Return (X, Y) of the center of cell containing provided text 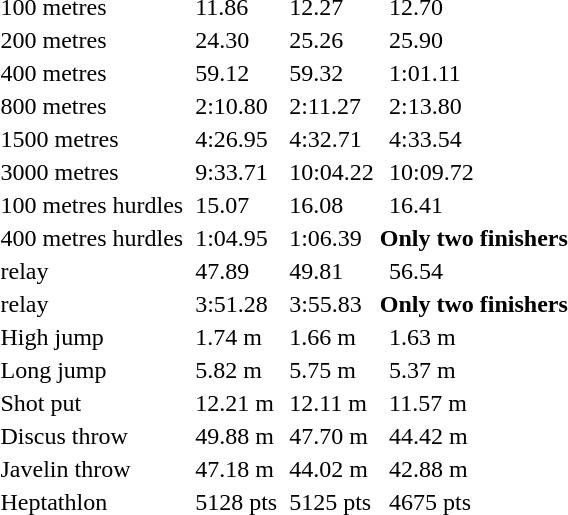
1.66 m (332, 337)
16.08 (332, 205)
47.89 (236, 271)
10:04.22 (332, 172)
5.75 m (332, 370)
59.12 (236, 73)
47.70 m (332, 436)
25.26 (332, 40)
2:11.27 (332, 106)
9:33.71 (236, 172)
24.30 (236, 40)
15.07 (236, 205)
12.21 m (236, 403)
4:26.95 (236, 139)
3:51.28 (236, 304)
1:04.95 (236, 238)
1.74 m (236, 337)
44.02 m (332, 469)
1:06.39 (332, 238)
49.88 m (236, 436)
3:55.83 (332, 304)
2:10.80 (236, 106)
5.82 m (236, 370)
4:32.71 (332, 139)
12.11 m (332, 403)
47.18 m (236, 469)
59.32 (332, 73)
49.81 (332, 271)
